Output the (x, y) coordinate of the center of the cell containing the given text.  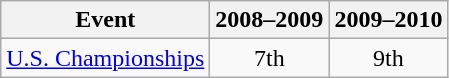
9th (388, 58)
Event (106, 20)
7th (270, 58)
2008–2009 (270, 20)
2009–2010 (388, 20)
U.S. Championships (106, 58)
